Find where the given text appears and provide that cell's center as [X, Y] coordinate. 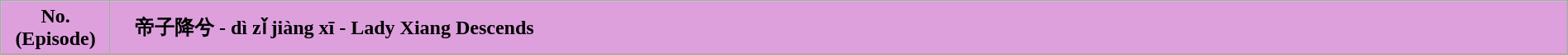
帝子降兮 - dì zǐ jiàng xī - Lady Xiang Descends [839, 28]
No. (Episode) [56, 28]
